Scan for the cell matching the given text and deliver its (x, y) coordinate at center. 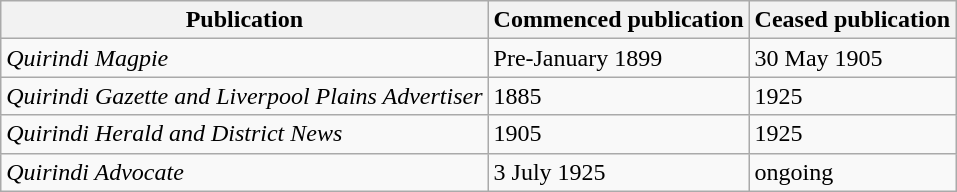
Ceased publication (852, 20)
1905 (618, 134)
1885 (618, 96)
Commenced publication (618, 20)
Quirindi Advocate (244, 172)
Quirindi Gazette and Liverpool Plains Advertiser (244, 96)
3 July 1925 (618, 172)
Publication (244, 20)
30 May 1905 (852, 58)
Quirindi Magpie (244, 58)
ongoing (852, 172)
Pre-January 1899 (618, 58)
Quirindi Herald and District News (244, 134)
